Scan for the cell matching the given text and deliver its [X, Y] coordinate at center. 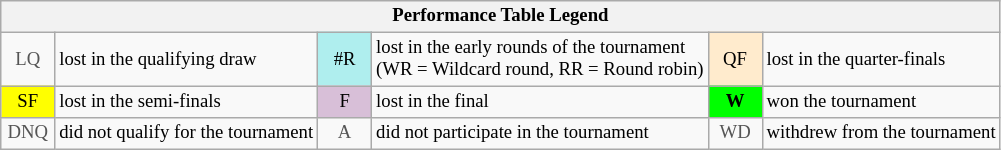
SF [28, 102]
lost in the qualifying draw [186, 60]
lost in the final [540, 102]
F [345, 102]
lost in the quarter-finals [881, 60]
#R [345, 60]
lost in the semi-finals [186, 102]
W [735, 102]
DNQ [28, 134]
A [345, 134]
WD [735, 134]
LQ [28, 60]
Performance Table Legend [500, 16]
QF [735, 60]
withdrew from the tournament [881, 134]
won the tournament [881, 102]
did not qualify for the tournament [186, 134]
did not participate in the tournament [540, 134]
lost in the early rounds of the tournament(WR = Wildcard round, RR = Round robin) [540, 60]
